Search for the cell housing the specified text and yield its (X, Y) center coordinate. 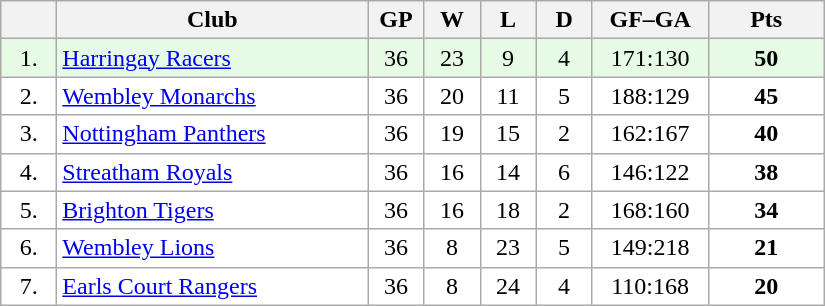
W (452, 20)
110:168 (650, 286)
Earls Court Rangers (212, 286)
34 (766, 210)
Brighton Tigers (212, 210)
38 (766, 172)
Harringay Racers (212, 58)
L (508, 20)
188:129 (650, 96)
2. (29, 96)
Wembley Monarchs (212, 96)
Club (212, 20)
168:160 (650, 210)
15 (508, 134)
Nottingham Panthers (212, 134)
3. (29, 134)
4. (29, 172)
7. (29, 286)
9 (508, 58)
14 (508, 172)
50 (766, 58)
6. (29, 248)
GP (396, 20)
146:122 (650, 172)
171:130 (650, 58)
19 (452, 134)
45 (766, 96)
149:218 (650, 248)
162:167 (650, 134)
D (564, 20)
18 (508, 210)
40 (766, 134)
6 (564, 172)
21 (766, 248)
1. (29, 58)
GF–GA (650, 20)
11 (508, 96)
24 (508, 286)
Wembley Lions (212, 248)
5. (29, 210)
Pts (766, 20)
Streatham Royals (212, 172)
